Output the [x, y] coordinate of the center of the cell containing the given text.  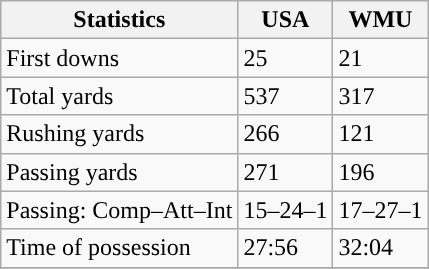
196 [380, 172]
17–27–1 [380, 210]
317 [380, 96]
15–24–1 [286, 210]
537 [286, 96]
Passing yards [120, 172]
27:56 [286, 248]
Total yards [120, 96]
Statistics [120, 20]
Rushing yards [120, 134]
First downs [120, 58]
25 [286, 58]
WMU [380, 20]
266 [286, 134]
Time of possession [120, 248]
USA [286, 20]
32:04 [380, 248]
Passing: Comp–Att–Int [120, 210]
21 [380, 58]
121 [380, 134]
271 [286, 172]
